Search for the cell housing the specified text and yield its (X, Y) center coordinate. 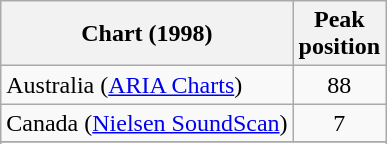
88 (339, 85)
Canada (Nielsen SoundScan) (147, 123)
Australia (ARIA Charts) (147, 85)
Peakposition (339, 34)
7 (339, 123)
Chart (1998) (147, 34)
